Search for the cell housing the specified text and yield its [x, y] center coordinate. 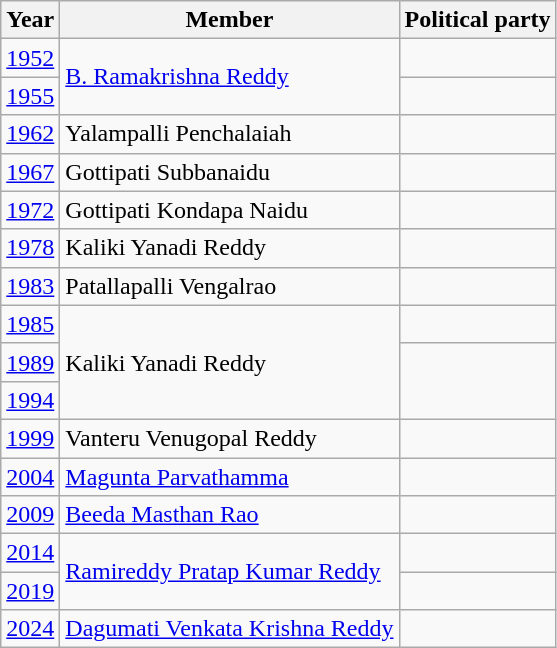
2019 [30, 591]
1994 [30, 400]
2014 [30, 553]
Dagumati Venkata Krishna Reddy [230, 629]
2004 [30, 477]
1999 [30, 438]
Year [30, 20]
Member [230, 20]
Ramireddy Pratap Kumar Reddy [230, 572]
1983 [30, 286]
1952 [30, 58]
1967 [30, 172]
Gottipati Kondapa Naidu [230, 210]
1985 [30, 324]
1962 [30, 134]
1955 [30, 96]
1978 [30, 248]
Vanteru Venugopal Reddy [230, 438]
Yalampalli Penchalaiah [230, 134]
2009 [30, 515]
Beeda Masthan Rao [230, 515]
Magunta Parvathamma [230, 477]
Patallapalli Vengalrao [230, 286]
1989 [30, 362]
1972 [30, 210]
Political party [478, 20]
2024 [30, 629]
B. Ramakrishna Reddy [230, 77]
Gottipati Subbanaidu [230, 172]
